Return the (x, y) coordinate for the center point of the cell that contains the specified text.  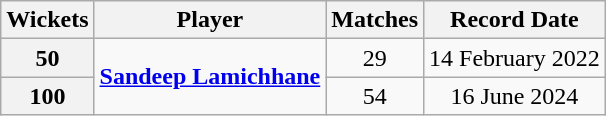
Matches (375, 20)
Player (210, 20)
16 June 2024 (515, 96)
54 (375, 96)
Wickets (48, 20)
29 (375, 58)
100 (48, 96)
50 (48, 58)
Sandeep Lamichhane (210, 77)
Record Date (515, 20)
14 February 2022 (515, 58)
